Detect which cell encompasses the target text, then output its [X, Y] center coordinate. 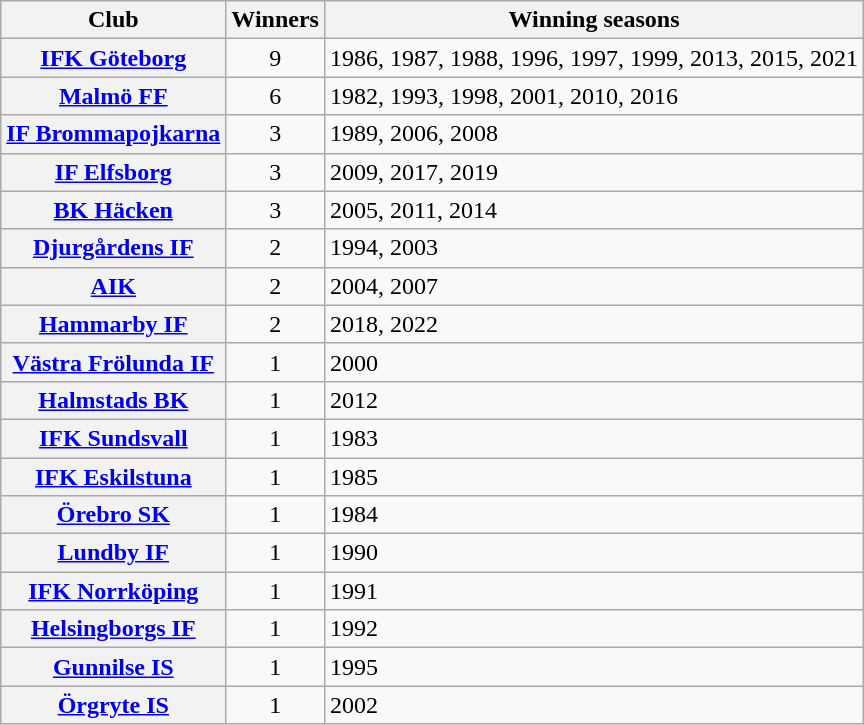
AIK [114, 286]
1994, 2003 [594, 248]
Örebro SK [114, 515]
1985 [594, 477]
Gunnilse IS [114, 667]
2004, 2007 [594, 286]
Djurgårdens IF [114, 248]
1982, 1993, 1998, 2001, 2010, 2016 [594, 96]
9 [276, 58]
1995 [594, 667]
IFK Eskilstuna [114, 477]
IF Brommapojkarna [114, 134]
2002 [594, 705]
Club [114, 20]
1984 [594, 515]
2009, 2017, 2019 [594, 172]
Lundby IF [114, 553]
Västra Frölunda IF [114, 362]
IFK Norrköping [114, 591]
IF Elfsborg [114, 172]
BK Häcken [114, 210]
1989, 2006, 2008 [594, 134]
IFK Göteborg [114, 58]
2005, 2011, 2014 [594, 210]
Halmstads BK [114, 400]
1990 [594, 553]
2012 [594, 400]
Malmö FF [114, 96]
IFK Sundsvall [114, 438]
Helsingborgs IF [114, 629]
2000 [594, 362]
1983 [594, 438]
Winners [276, 20]
2018, 2022 [594, 324]
Örgryte IS [114, 705]
1986, 1987, 1988, 1996, 1997, 1999, 2013, 2015, 2021 [594, 58]
Winning seasons [594, 20]
6 [276, 96]
1992 [594, 629]
Hammarby IF [114, 324]
1991 [594, 591]
